Identify which cell holds the provided text, then report its [X, Y] central coordinate. 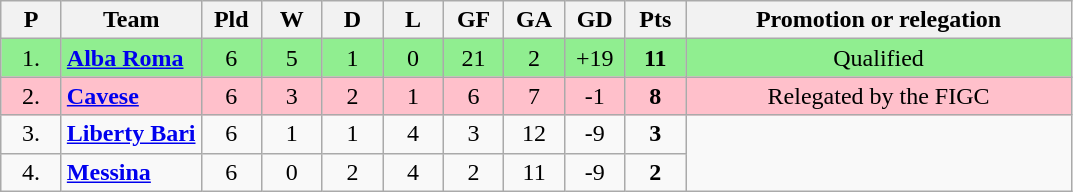
W [292, 20]
Team [131, 20]
GD [594, 20]
Liberty Bari [131, 134]
-1 [594, 96]
Promotion or relegation [879, 20]
D [352, 20]
Cavese [131, 96]
4. [32, 172]
+19 [594, 58]
1. [32, 58]
21 [474, 58]
Pld [232, 20]
GF [474, 20]
Messina [131, 172]
12 [534, 134]
L [414, 20]
7 [534, 96]
2. [32, 96]
3. [32, 134]
8 [656, 96]
Alba Roma [131, 58]
5 [292, 58]
Pts [656, 20]
GA [534, 20]
P [32, 20]
Qualified [879, 58]
Relegated by the FIGC [879, 96]
